Find where the given text appears and provide that cell's center as (x, y) coordinate. 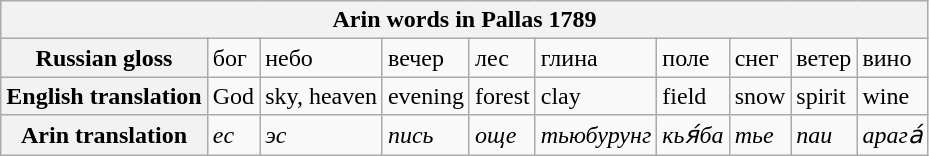
арага́ (892, 135)
English translation (104, 96)
тьюбурунг (596, 135)
вечер (426, 58)
evening (426, 96)
глина (596, 58)
field (693, 96)
forest (502, 96)
небо (322, 58)
еc (233, 135)
тье (760, 135)
снег (760, 58)
Russian gloss (104, 58)
паи (824, 135)
God (233, 96)
Arin words in Pallas 1789 (465, 20)
лес (502, 58)
пись (426, 135)
Arin translation (104, 135)
вино (892, 58)
clay (596, 96)
эc (322, 135)
spirit (824, 96)
sky, heaven (322, 96)
бог (233, 58)
wine (892, 96)
ветер (824, 58)
кья́ба (693, 135)
още (502, 135)
поле (693, 58)
snow (760, 96)
